Pinpoint the cell where the given text exists, returning its (X, Y) midpoint coordinate. 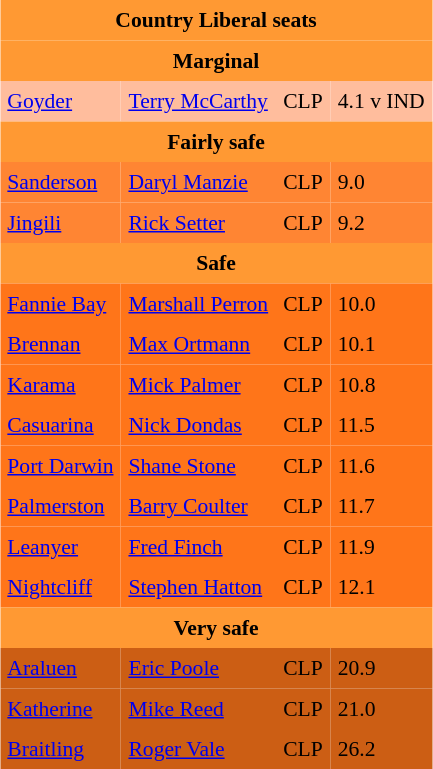
Country Liberal seats (216, 20)
12.1 (381, 587)
Marshall Perron (198, 303)
Max Ortmann (198, 344)
Rick Setter (198, 222)
Palmerston (60, 506)
Fred Finch (198, 546)
11.7 (381, 506)
Fairly safe (216, 141)
21.0 (381, 708)
Leanyer (60, 546)
Barry Coulter (198, 506)
Goyder (60, 101)
11.6 (381, 465)
Mike Reed (198, 708)
Brennan (60, 344)
Nightcliff (60, 587)
Daryl Manzie (198, 182)
Eric Poole (198, 668)
10.8 (381, 384)
11.9 (381, 546)
Sanderson (60, 182)
Katherine (60, 708)
11.5 (381, 425)
Araluen (60, 668)
10.0 (381, 303)
26.2 (381, 749)
Port Darwin (60, 465)
Casuarina (60, 425)
9.2 (381, 222)
Nick Dondas (198, 425)
4.1 v IND (381, 101)
Stephen Hatton (198, 587)
Jingili (60, 222)
Very safe (216, 627)
20.9 (381, 668)
Marginal (216, 60)
10.1 (381, 344)
Fannie Bay (60, 303)
Mick Palmer (198, 384)
Braitling (60, 749)
Roger Vale (198, 749)
Karama (60, 384)
Shane Stone (198, 465)
9.0 (381, 182)
Terry McCarthy (198, 101)
Safe (216, 263)
